From the cell containing the given text, extract its center point as [x, y] coordinate. 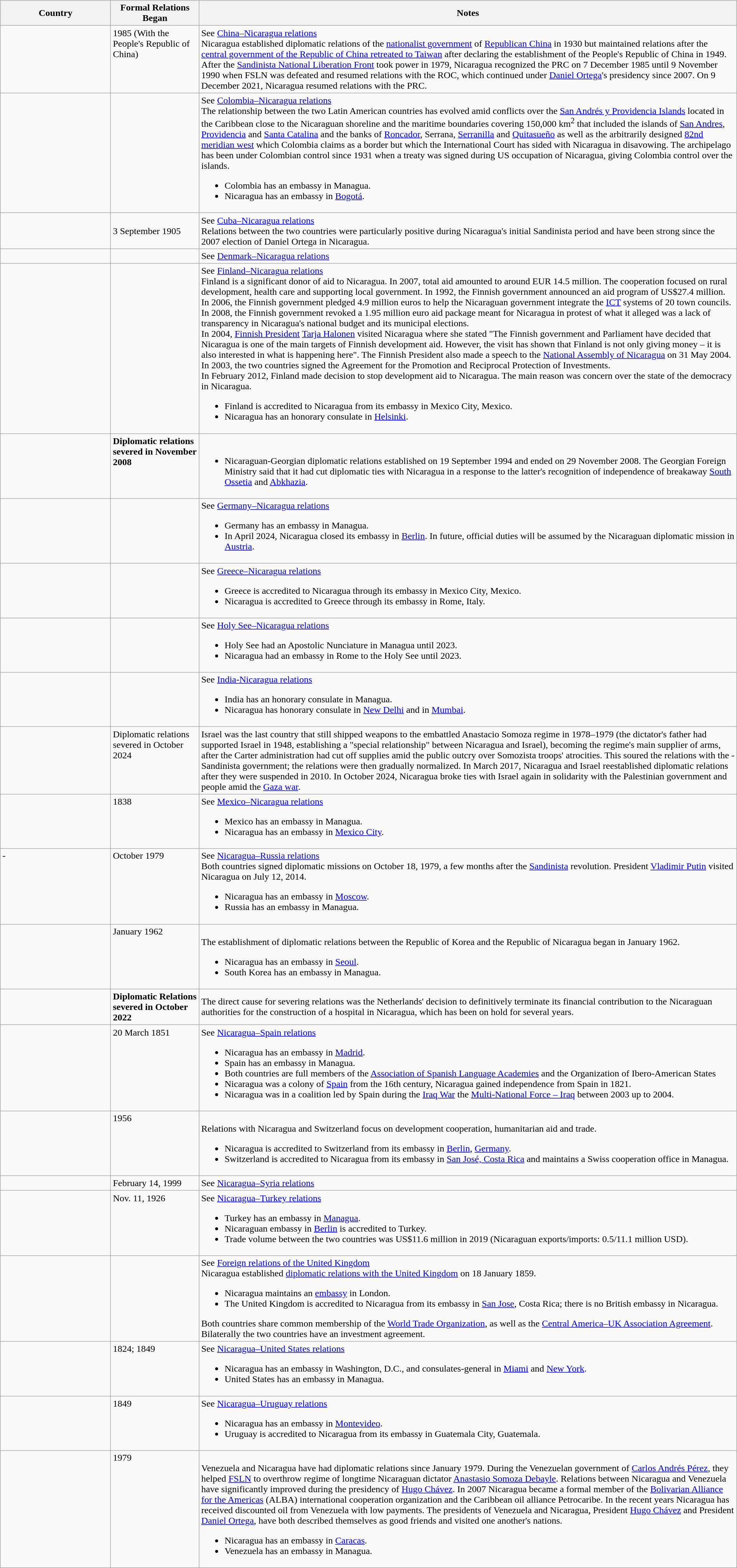
- [56, 886]
1985 (With the People's Republic of China) [155, 59]
Formal Relations Began [155, 13]
January 1962 [155, 957]
3 September 1905 [155, 231]
Nov. 11, 1926 [155, 1223]
October 1979 [155, 886]
1824; 1849 [155, 1369]
Country [56, 13]
See Nicaragua–Syria relations [468, 1183]
See Denmark–Nicaragua relations [468, 256]
See India-Nicaragua relationsIndia has an honorary consulate in Managua.Nicaragua has honorary consulate in New Delhi and in Mumbai. [468, 700]
February 14, 1999 [155, 1183]
Diplomatic Relations severed in October 2022 [155, 1007]
Diplomatic relations severed in November 2008 [155, 466]
1838 [155, 821]
1979 [155, 1509]
1849 [155, 1423]
See Mexico–Nicaragua relationsMexico has an embassy in Managua.Nicaragua has an embassy in Mexico City. [468, 821]
Notes [468, 13]
1956 [155, 1143]
Diplomatic relations severed in October 2024 [155, 761]
20 March 1851 [155, 1068]
